Pinpoint the cell where the given text exists, returning its (x, y) midpoint coordinate. 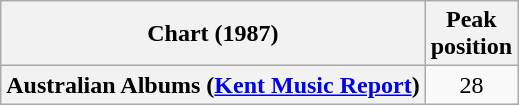
Peakposition (471, 34)
28 (471, 85)
Chart (1987) (213, 34)
Australian Albums (Kent Music Report) (213, 85)
